Locate the cell with the specified text and output its [X, Y] center coordinate. 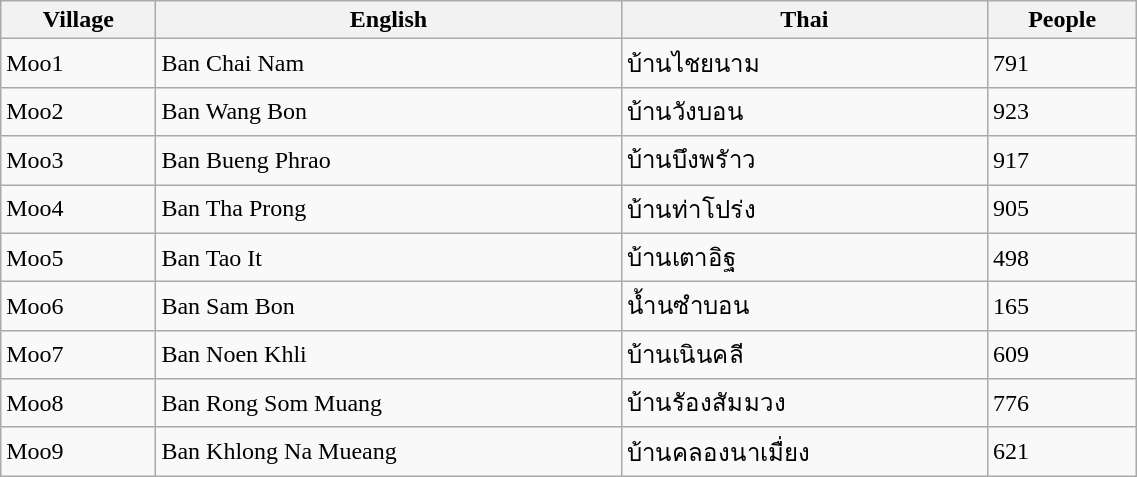
Thai [804, 20]
165 [1062, 306]
609 [1062, 354]
Moo2 [78, 112]
Moo5 [78, 258]
776 [1062, 404]
498 [1062, 258]
917 [1062, 160]
Moo6 [78, 306]
บ้านรัองสัมมวง [804, 404]
791 [1062, 64]
Moo9 [78, 452]
น้ำนซำบอน [804, 306]
Moo1 [78, 64]
บ้านวังบอน [804, 112]
บ้านเนินคลี [804, 354]
Ban Bueng Phrao [388, 160]
People [1062, 20]
บ้านไชยนาม [804, 64]
Ban Chai Nam [388, 64]
Moo3 [78, 160]
Ban Tha Prong [388, 208]
905 [1062, 208]
Ban Sam Bon [388, 306]
บ้านบึงพรัาว [804, 160]
Ban Noen Khli [388, 354]
923 [1062, 112]
Ban Khlong Na Mueang [388, 452]
Ban Wang Bon [388, 112]
Moo8 [78, 404]
English [388, 20]
621 [1062, 452]
Ban Rong Som Muang [388, 404]
Ban Tao It [388, 258]
Village [78, 20]
บ้านเตาอิฐ [804, 258]
Moo4 [78, 208]
บ้านท่าโปร่ง [804, 208]
บ้านคลองนาเมื่ยง [804, 452]
Moo7 [78, 354]
